Scan for the cell matching the given text and deliver its (X, Y) coordinate at center. 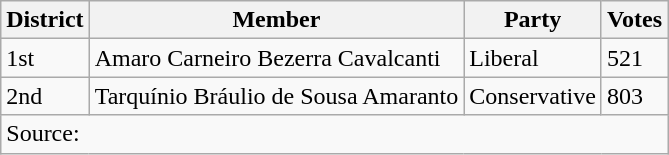
Source: (334, 134)
Liberal (533, 58)
Party (533, 20)
Conservative (533, 96)
Votes (634, 20)
521 (634, 58)
Amaro Carneiro Bezerra Cavalcanti (276, 58)
Tarquínio Bráulio de Sousa Amaranto (276, 96)
District (45, 20)
1st (45, 58)
803 (634, 96)
2nd (45, 96)
Member (276, 20)
